Return (X, Y) of the center of cell containing provided text 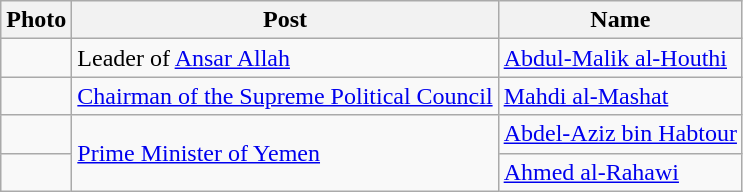
Post (285, 20)
Ahmed al-Rahawi (620, 172)
Abdel-Aziz bin Habtour (620, 134)
Photo (36, 20)
Name (620, 20)
Prime Minister of Yemen (285, 153)
Leader of Ansar Allah (285, 58)
Mahdi al-Mashat (620, 96)
Abdul-Malik al-Houthi (620, 58)
Chairman of the Supreme Political Council (285, 96)
